For the text-containing cell, return its midpoint in [x, y] coordinate format. 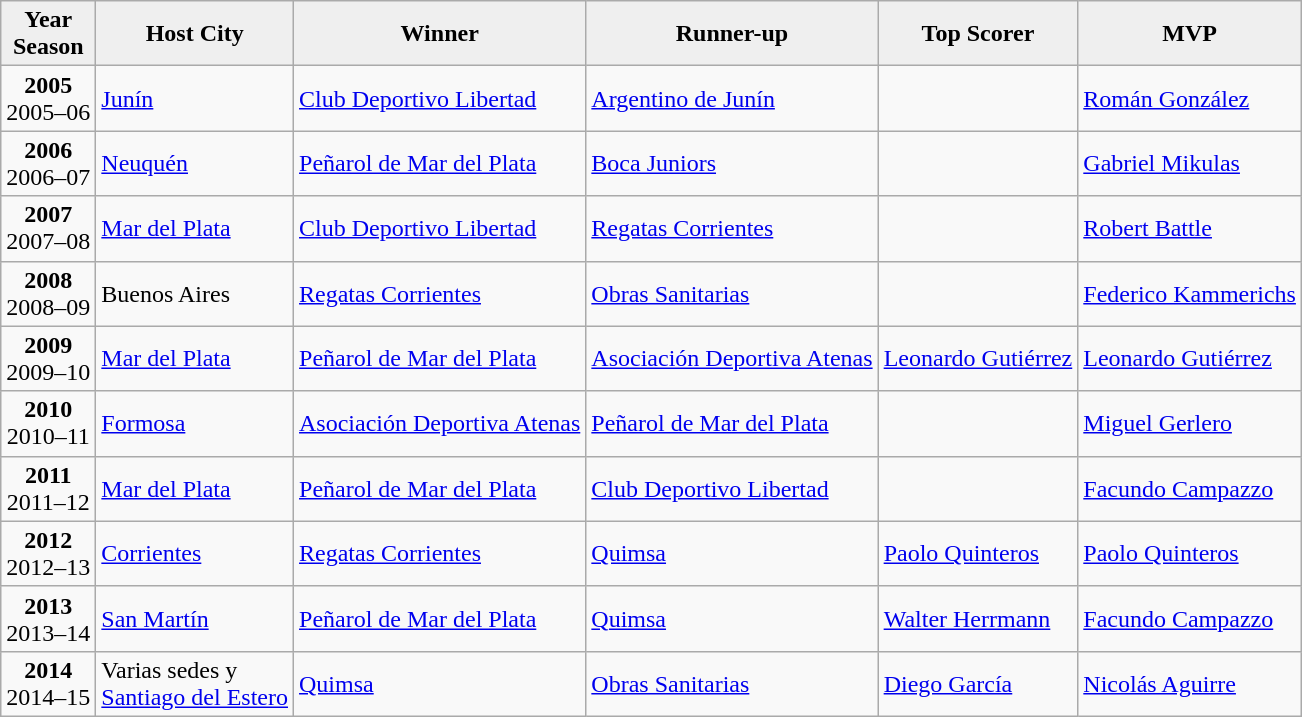
Varias sedes ySantiago del Estero [195, 684]
YearSeason [48, 34]
Walter Herrmann [978, 618]
20062006–07 [48, 164]
Buenos Aires [195, 294]
Boca Juniors [732, 164]
20132013–14 [48, 618]
Federico Kammerichs [1190, 294]
Argentino de Junín [732, 98]
Runner-up [732, 34]
Nicolás Aguirre [1190, 684]
20122012–13 [48, 554]
Junín [195, 98]
Robert Battle [1190, 228]
Diego García [978, 684]
20052005–06 [48, 98]
Host City [195, 34]
Corrientes [195, 554]
Gabriel Mikulas [1190, 164]
20142014–15 [48, 684]
20072007–08 [48, 228]
Winner [440, 34]
Román González [1190, 98]
Miguel Gerlero [1190, 424]
Formosa [195, 424]
Top Scorer [978, 34]
San Martín [195, 618]
20102010–11 [48, 424]
20082008–09 [48, 294]
MVP [1190, 34]
20092009–10 [48, 358]
20112011–12 [48, 488]
Neuquén [195, 164]
